For the text-containing cell, return its midpoint in [X, Y] coordinate format. 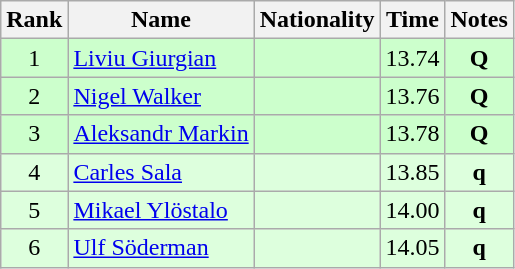
4 [34, 172]
Nigel Walker [161, 96]
Name [161, 20]
13.76 [412, 96]
Nationality [317, 20]
14.05 [412, 248]
14.00 [412, 210]
Carles Sala [161, 172]
5 [34, 210]
Liviu Giurgian [161, 58]
13.78 [412, 134]
13.74 [412, 58]
6 [34, 248]
Ulf Söderman [161, 248]
Mikael Ylöstalo [161, 210]
13.85 [412, 172]
Notes [479, 20]
1 [34, 58]
2 [34, 96]
3 [34, 134]
Time [412, 20]
Aleksandr Markin [161, 134]
Rank [34, 20]
